Determine the [X, Y] coordinate at the center of the cell enclosing the given text.  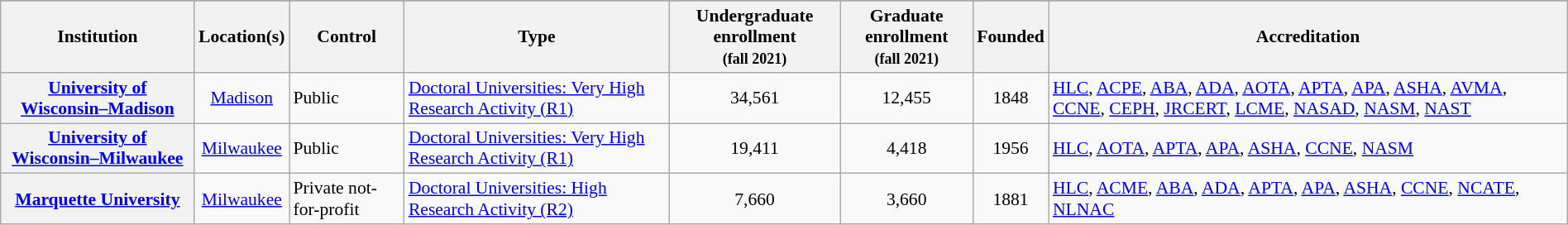
1848 [1011, 98]
1956 [1011, 149]
University of Wisconsin–Madison [98, 98]
Marquette University [98, 199]
HLC, ACPE, ABA, ADA, AOTA, APTA, APA, ASHA, AVMA, CCNE, CEPH, JRCERT, LCME, NASAD, NASM, NAST [1308, 98]
HLC, AOTA, APTA, APA, ASHA, CCNE, NASM [1308, 149]
12,455 [906, 98]
3,660 [906, 199]
Location(s) [241, 36]
Institution [98, 36]
4,418 [906, 149]
1881 [1011, 199]
University of Wisconsin–Milwaukee [98, 149]
Doctoral Universities: High Research Activity (R2) [537, 199]
Graduate enrollment(fall 2021) [906, 36]
Madison [241, 98]
Private not-for-profit [347, 199]
Type [537, 36]
Undergraduate enrollment(fall 2021) [754, 36]
7,660 [754, 199]
Accreditation [1308, 36]
Control [347, 36]
Founded [1011, 36]
19,411 [754, 149]
34,561 [754, 98]
HLC, ACME, ABA, ADA, APTA, APA, ASHA, CCNE, NCATE, NLNAC [1308, 199]
